Find where the given text appears and provide that cell's center as (X, Y) coordinate. 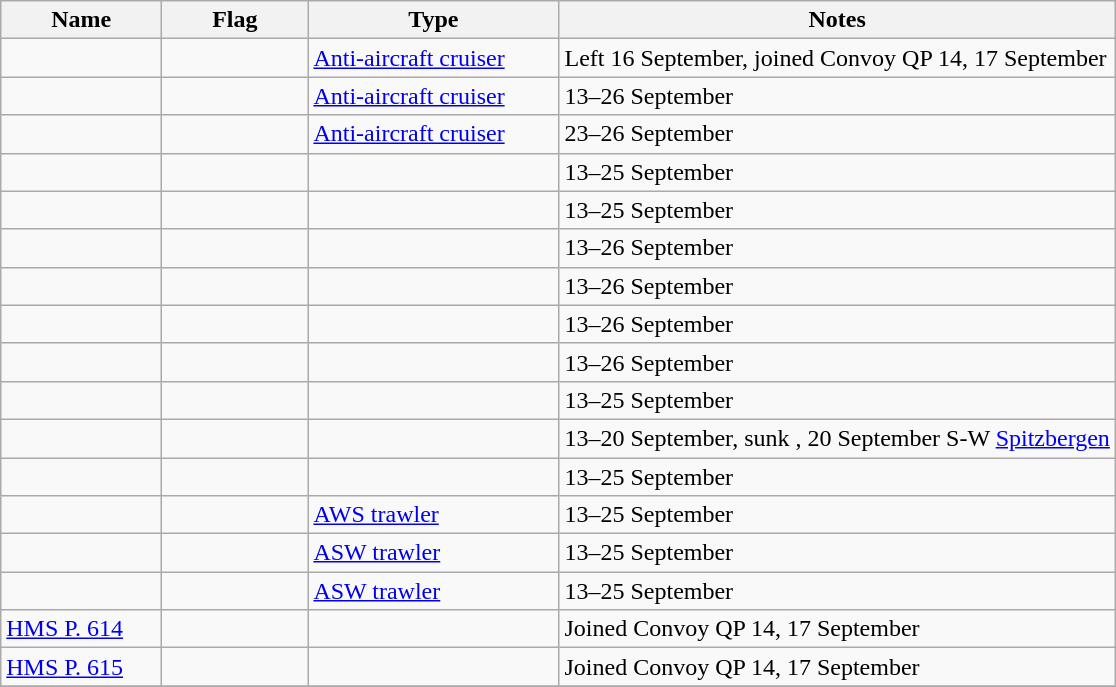
Flag (235, 20)
Name (82, 20)
13–20 September, sunk , 20 September S-W Spitzbergen (837, 438)
HMS P. 615 (82, 667)
Type (434, 20)
HMS P. 614 (82, 629)
Left 16 September, joined Convoy QP 14, 17 September (837, 58)
Notes (837, 20)
AWS trawler (434, 515)
23–26 September (837, 134)
